Extract the [x, y] coordinate from the center of the cell holding the provided text.  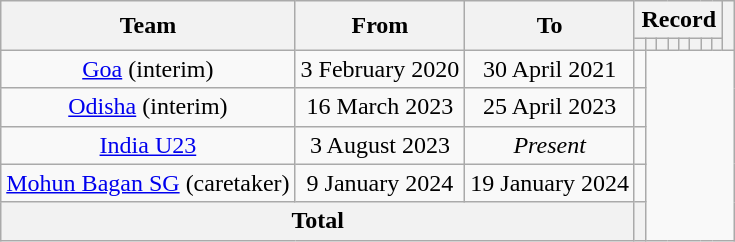
Record [678, 20]
To [550, 26]
9 January 2024 [380, 183]
3 August 2023 [380, 145]
Mohun Bagan SG (caretaker) [148, 183]
16 March 2023 [380, 107]
Team [148, 26]
25 April 2023 [550, 107]
Total [318, 221]
Present [550, 145]
19 January 2024 [550, 183]
Odisha (interim) [148, 107]
30 April 2021 [550, 69]
3 February 2020 [380, 69]
India U23 [148, 145]
Goa (interim) [148, 69]
From [380, 26]
